From the cell containing the given text, extract its center point as (X, Y) coordinate. 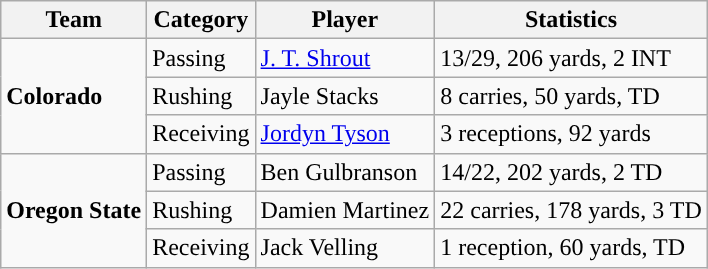
Ben Gulbranson (345, 172)
Statistics (572, 20)
Damien Martinez (345, 210)
Jordyn Tyson (345, 134)
1 reception, 60 yards, TD (572, 248)
8 carries, 50 yards, TD (572, 96)
Oregon State (74, 210)
Jayle Stacks (345, 96)
Team (74, 20)
Player (345, 20)
22 carries, 178 yards, 3 TD (572, 210)
13/29, 206 yards, 2 INT (572, 58)
Colorado (74, 96)
Jack Velling (345, 248)
14/22, 202 yards, 2 TD (572, 172)
J. T. Shrout (345, 58)
Category (201, 20)
3 receptions, 92 yards (572, 134)
